Identify which cell holds the provided text, then report its [x, y] central coordinate. 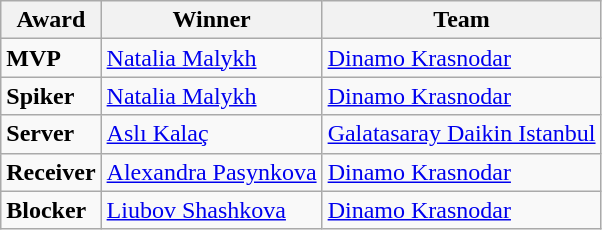
Liubov Shashkova [212, 210]
MVP [51, 58]
Team [462, 20]
Receiver [51, 172]
Aslı Kalaç [212, 134]
Spiker [51, 96]
Server [51, 134]
Winner [212, 20]
Award [51, 20]
Galatasaray Daikin Istanbul [462, 134]
Alexandra Pasynkova [212, 172]
Blocker [51, 210]
